For the text-containing cell, return its midpoint in (x, y) coordinate format. 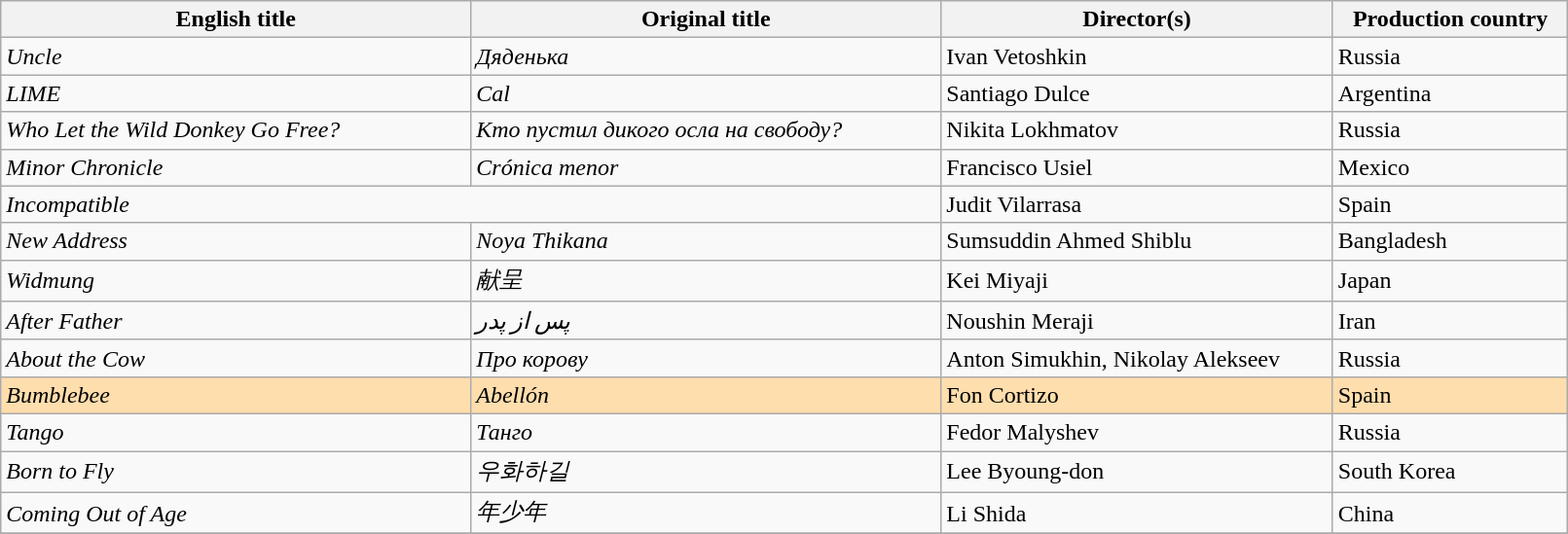
Bumblebee (236, 395)
Mexico (1450, 167)
English title (236, 19)
Argentina (1450, 93)
China (1450, 514)
After Father (236, 321)
Fon Cortizo (1137, 395)
Кто пустил дикого осла на свободу? (707, 130)
Judit Vilarrasa (1137, 204)
New Address (236, 241)
Production country (1450, 19)
Cal (707, 93)
Bangladesh (1450, 241)
Про корову (707, 358)
Li Shida (1137, 514)
South Korea (1450, 473)
Uncle (236, 56)
Sumsuddin Ahmed Shiblu (1137, 241)
Ivan Vetoshkin (1137, 56)
Anton Simukhin, Nikolay Alekseev (1137, 358)
Santiago Dulce (1137, 93)
Fedor Malyshev (1137, 432)
LIME (236, 93)
Incompatible (471, 204)
Noushin Meraji (1137, 321)
پس از پدر (707, 321)
Born to Fly (236, 473)
Original title (707, 19)
About the Cow (236, 358)
Minor Chronicle (236, 167)
年少年 (707, 514)
우화하길 (707, 473)
Танго (707, 432)
Iran (1450, 321)
Nikita Lokhmatov (1137, 130)
Abellón (707, 395)
Japan (1450, 280)
Widmung (236, 280)
Kei Miyaji (1137, 280)
Francisco Usiel (1137, 167)
Дяденька (707, 56)
Tango (236, 432)
Coming Out of Age (236, 514)
Crónica menor (707, 167)
Noya Thikana (707, 241)
Who Let the Wild Donkey Go Free? (236, 130)
献呈 (707, 280)
Director(s) (1137, 19)
Lee Byoung-don (1137, 473)
